Search for the cell housing the specified text and yield its [x, y] center coordinate. 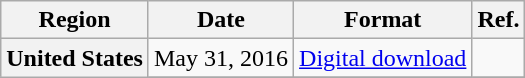
Format [383, 20]
United States [75, 58]
May 31, 2016 [220, 58]
Date [220, 20]
Ref. [498, 20]
Digital download [383, 58]
Region [75, 20]
